Return the (x, y) coordinate for the center point of the cell that contains the specified text.  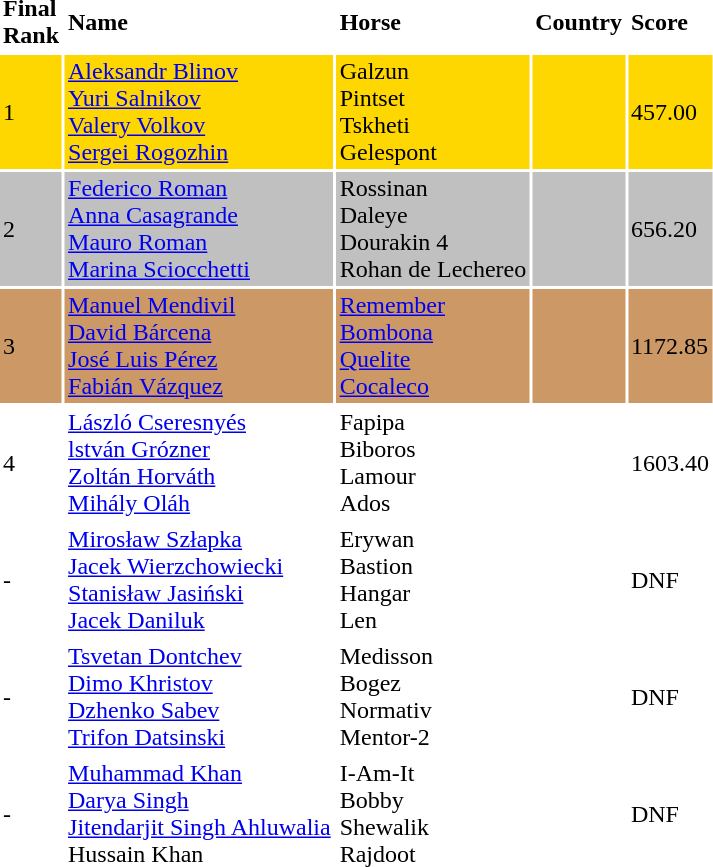
MedissonBogezNormativMentor-2 (434, 697)
FapipaBiborosLamourAdos (434, 463)
RossinanDaleyeDourakin 4Rohan de Lechereo (434, 229)
Mirosław SzłapkaJacek Wierzchowiecki Stanisław Jasiński Jacek Daniluk (200, 580)
Manuel MendivilDavid BárcenaJosé Luis PérezFabián Vázquez (200, 346)
4 (31, 463)
Tsvetan DontchevDimo KhristovDzhenko SabevTrifon Datsinski (200, 697)
Aleksandr BlinovYuri SalnikovValery VolkovSergei Rogozhin (200, 112)
Federico RomanAnna CasagrandeMauro RomanMarina Sciocchetti (200, 229)
1603.40 (670, 463)
GalzunPintsetTskhetiGelespont (434, 112)
László Cseresnyéslstván GróznerZoltán HorváthMihály Oláh (200, 463)
457.00 (670, 112)
2 (31, 229)
ErywanBastionHangarLen (434, 580)
3 (31, 346)
RememberBombonaQueliteCocaleco (434, 346)
656.20 (670, 229)
1172.85 (670, 346)
1 (31, 112)
